Provide the [x, y] coordinate of the cell's center where the given text is located.  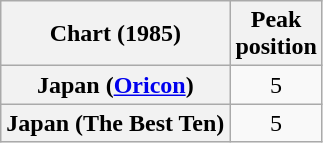
Peakposition [276, 34]
Chart (1985) [116, 34]
Japan (The Best Ten) [116, 123]
Japan (Oricon) [116, 85]
